Detect which cell encompasses the target text, then output its [X, Y] center coordinate. 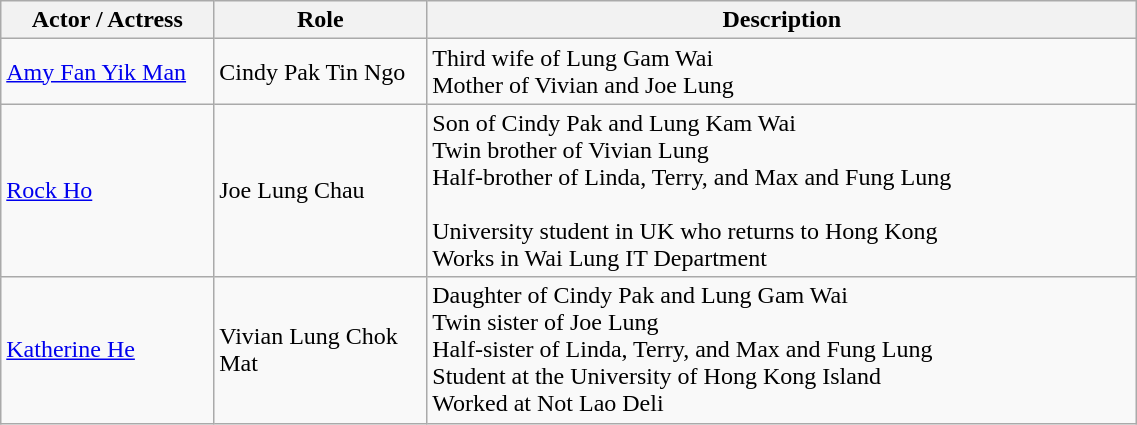
Third wife of Lung Gam WaiMother of Vivian and Joe Lung [782, 72]
Rock Ho [108, 190]
Role [320, 20]
Joe Lung Chau [320, 190]
Amy Fan Yik Man [108, 72]
Katherine He [108, 350]
Cindy Pak Tin Ngo [320, 72]
Vivian Lung Chok Mat [320, 350]
Description [782, 20]
Actor / Actress [108, 20]
